Search for the cell housing the specified text and yield its (x, y) center coordinate. 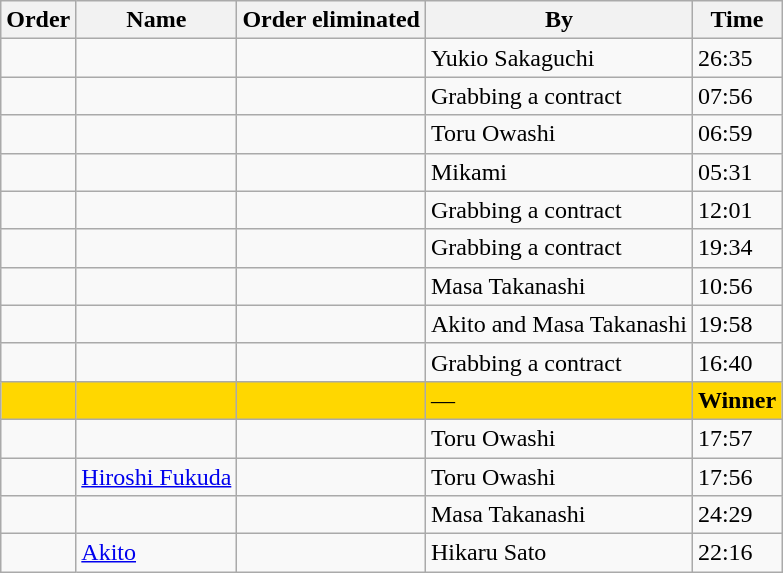
— (558, 400)
19:58 (736, 324)
Mikami (558, 172)
By (558, 20)
Akito and Masa Takanashi (558, 324)
22:16 (736, 553)
Yukio Sakaguchi (558, 58)
Hiroshi Fukuda (156, 477)
17:56 (736, 477)
10:56 (736, 286)
Akito (156, 553)
17:57 (736, 438)
26:35 (736, 58)
05:31 (736, 172)
16:40 (736, 362)
19:34 (736, 248)
12:01 (736, 210)
24:29 (736, 515)
Order eliminated (332, 20)
07:56 (736, 96)
Hikaru Sato (558, 553)
Time (736, 20)
Order (38, 20)
Name (156, 20)
Winner (736, 400)
06:59 (736, 134)
